Scan for the cell matching the given text and deliver its [x, y] coordinate at center. 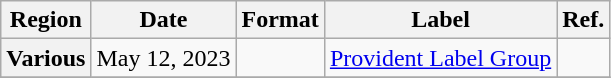
Format [280, 20]
May 12, 2023 [164, 58]
Label [440, 20]
Ref. [584, 20]
Provident Label Group [440, 58]
Date [164, 20]
Various [46, 58]
Region [46, 20]
